Scan for the cell matching the given text and deliver its (X, Y) coordinate at center. 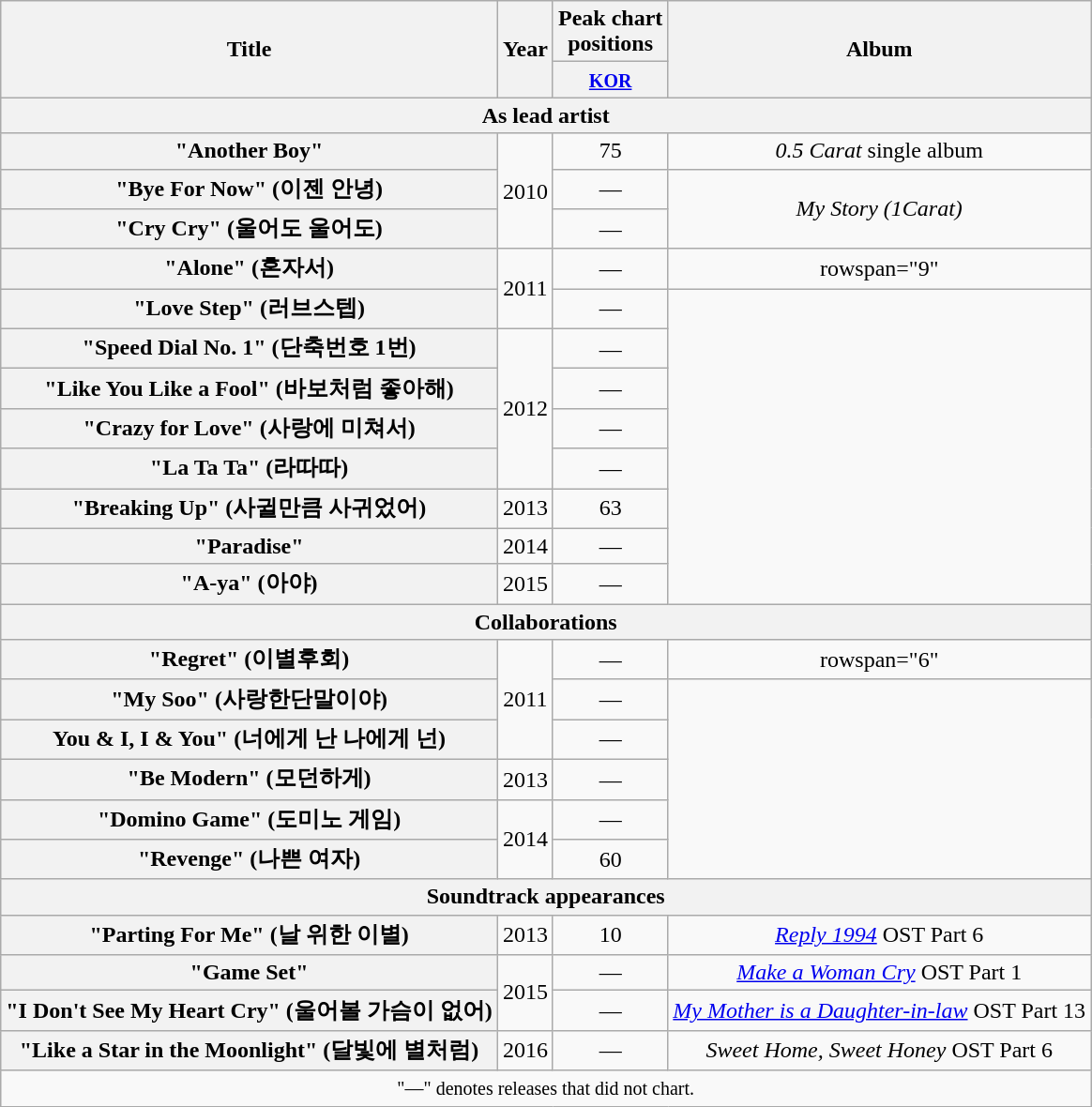
"A-ya" (아야) (250, 584)
KOR (610, 80)
Year (525, 49)
60 (610, 859)
2012 (525, 408)
"Domino Game" (도미노 게임) (250, 820)
2016 (525, 1051)
"My Soo" (사랑한단말이야) (250, 700)
"Paradise" (250, 546)
"Like a Star in the Moonlight" (달빛에 별처럼) (250, 1051)
"I Don't See My Heart Cry" (울어볼 가슴이 없어) (250, 1011)
10 (610, 934)
My Story (1Carat) (880, 208)
"La Ta Ta" (라따따) (250, 469)
As lead artist (546, 115)
Title (250, 49)
"Game Set" (250, 973)
You & I, I & You" (너에게 난 나에게 넌) (250, 739)
"Regret" (이별후회) (250, 660)
"Speed Dial No. 1" (단축번호 1번) (250, 349)
"Be Modern" (모던하게) (250, 779)
2010 (525, 191)
rowspan="6" (880, 660)
rowspan="9" (880, 268)
"Bye For Now" (이젠 안녕) (250, 190)
Collaborations (546, 622)
Make a Woman Cry OST Part 1 (880, 973)
"Crazy for Love" (사랑에 미쳐서) (250, 428)
Reply 1994 OST Part 6 (880, 934)
"—" denotes releases that did not chart. (546, 1088)
"Love Step" (러브스텝) (250, 310)
"Breaking Up" (사귈만큼 사귀었어) (250, 508)
Album (880, 49)
75 (610, 151)
My Mother is a Daughter-in-law OST Part 13 (880, 1011)
"Another Boy" (250, 151)
63 (610, 508)
"Alone" (혼자서) (250, 268)
Soundtrack appearances (546, 897)
0.5 Carat single album (880, 151)
"Like You Like a Fool" (바보처럼 좋아해) (250, 388)
Sweet Home, Sweet Honey OST Part 6 (880, 1051)
"Parting For Me" (날 위한 이별) (250, 934)
"Cry Cry" (울어도 울어도) (250, 229)
Peak chart positions (610, 32)
"Revenge" (나쁜 여자) (250, 859)
